Scan for the cell matching the given text and deliver its [X, Y] coordinate at center. 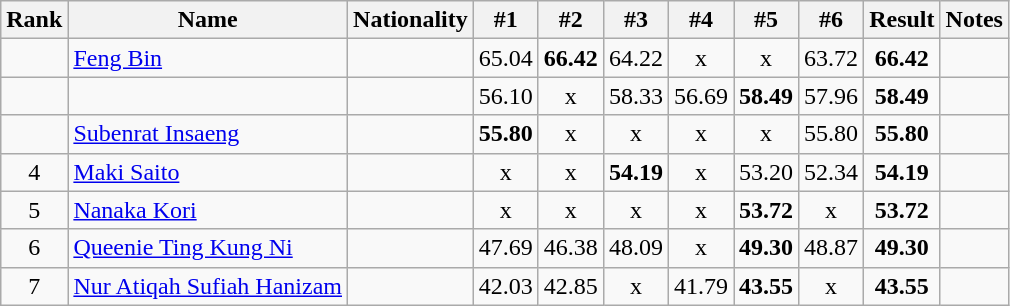
Nur Atiqah Sufiah Hanizam [208, 286]
6 [34, 248]
56.10 [506, 96]
#6 [832, 20]
65.04 [506, 58]
Name [208, 20]
Rank [34, 20]
Subenrat Insaeng [208, 134]
42.85 [570, 286]
7 [34, 286]
52.34 [832, 172]
#2 [570, 20]
5 [34, 210]
4 [34, 172]
Feng Bin [208, 58]
#1 [506, 20]
Nanaka Kori [208, 210]
#3 [636, 20]
Result [902, 20]
46.38 [570, 248]
#5 [766, 20]
58.33 [636, 96]
42.03 [506, 286]
57.96 [832, 96]
Queenie Ting Kung Ni [208, 248]
Notes [974, 20]
53.20 [766, 172]
48.87 [832, 248]
63.72 [832, 58]
48.09 [636, 248]
#4 [700, 20]
Maki Saito [208, 172]
47.69 [506, 248]
41.79 [700, 286]
56.69 [700, 96]
64.22 [636, 58]
Nationality [411, 20]
